Capture the cell that displays the provided text and extract its [X, Y] central coordinate. 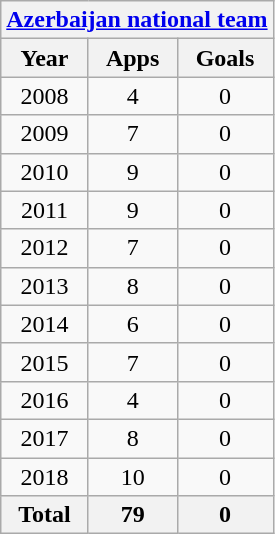
Total [45, 515]
10 [132, 477]
2009 [45, 134]
2018 [45, 477]
2013 [45, 286]
2016 [45, 400]
2010 [45, 172]
Goals [225, 58]
2012 [45, 248]
Azerbaijan national team [137, 20]
2011 [45, 210]
2014 [45, 324]
Apps [132, 58]
6 [132, 324]
2008 [45, 96]
79 [132, 515]
2015 [45, 362]
Year [45, 58]
2017 [45, 438]
